Pinpoint the cell where the given text exists, returning its (X, Y) midpoint coordinate. 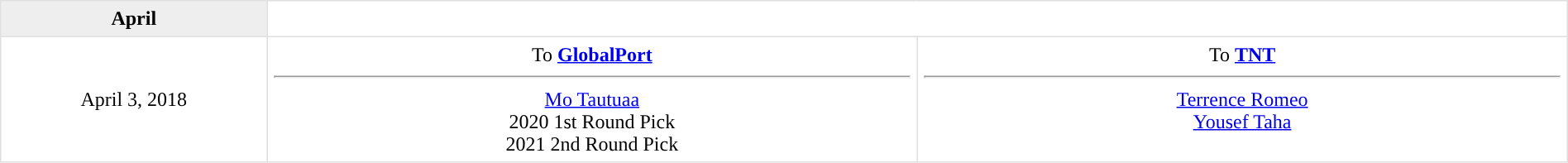
April 3, 2018 (134, 99)
To GlobalPortMo Tautuaa2020 1st Round Pick2021 2nd Round Pick (592, 99)
To TNTTerrence RomeoYousef Taha (1242, 99)
April (134, 19)
